Identify which cell holds the provided text, then report its [X, Y] central coordinate. 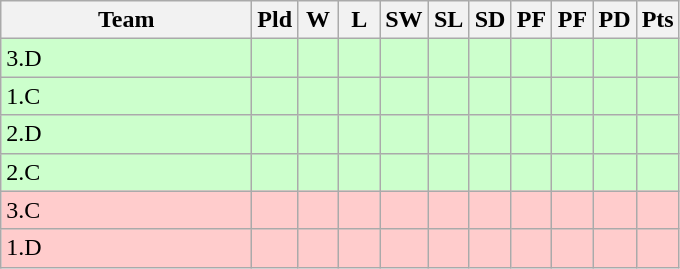
Team [126, 20]
1.D [126, 248]
1.C [126, 96]
W [318, 20]
2.D [126, 134]
2.C [126, 172]
L [360, 20]
Pld [275, 20]
Pts [658, 20]
SW [404, 20]
PD [614, 20]
SD [490, 20]
3.C [126, 210]
3.D [126, 58]
SL [448, 20]
